Provide the (X, Y) coordinate of the cell's center where the given text is located.  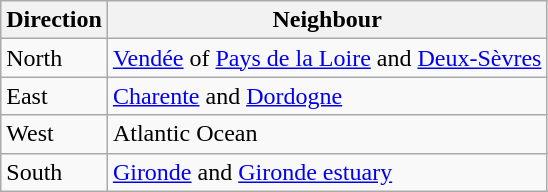
Atlantic Ocean (327, 134)
North (54, 58)
Gironde and Gironde estuary (327, 172)
West (54, 134)
Charente and Dordogne (327, 96)
Vendée of Pays de la Loire and Deux-Sèvres (327, 58)
South (54, 172)
East (54, 96)
Direction (54, 20)
Neighbour (327, 20)
